Find where the given text appears and provide that cell's center as [X, Y] coordinate. 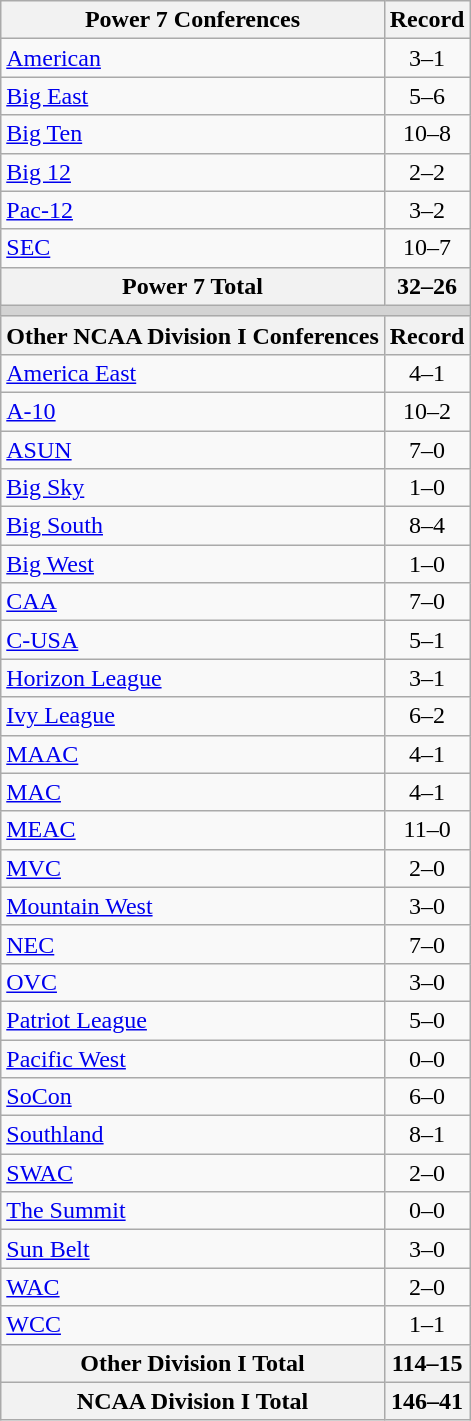
American [193, 58]
ASUN [193, 449]
5–6 [427, 96]
8–4 [427, 526]
A-10 [193, 411]
MVC [193, 868]
10–7 [427, 248]
Big South [193, 526]
CAA [193, 602]
146–41 [427, 1401]
Ivy League [193, 716]
WAC [193, 1287]
10–2 [427, 411]
Mountain West [193, 906]
3–2 [427, 210]
Horizon League [193, 678]
Sun Belt [193, 1249]
Power 7 Total [193, 286]
OVC [193, 982]
Big East [193, 96]
Pac-12 [193, 210]
MEAC [193, 830]
5–0 [427, 1020]
11–0 [427, 830]
NCAA Division I Total [193, 1401]
6–0 [427, 1097]
SEC [193, 248]
Power 7 Conferences [193, 20]
The Summit [193, 1211]
MAAC [193, 754]
1–1 [427, 1325]
5–1 [427, 640]
10–8 [427, 134]
MAC [193, 792]
114–15 [427, 1363]
Other Division I Total [193, 1363]
America East [193, 373]
2–2 [427, 172]
NEC [193, 944]
SWAC [193, 1173]
Big Sky [193, 488]
Pacific West [193, 1059]
Big 12 [193, 172]
6–2 [427, 716]
32–26 [427, 286]
Big Ten [193, 134]
Southland [193, 1135]
Patriot League [193, 1020]
8–1 [427, 1135]
WCC [193, 1325]
Big West [193, 564]
Other NCAA Division I Conferences [193, 335]
C-USA [193, 640]
SoCon [193, 1097]
